Extract the [X, Y] coordinate from the center of the cell holding the provided text.  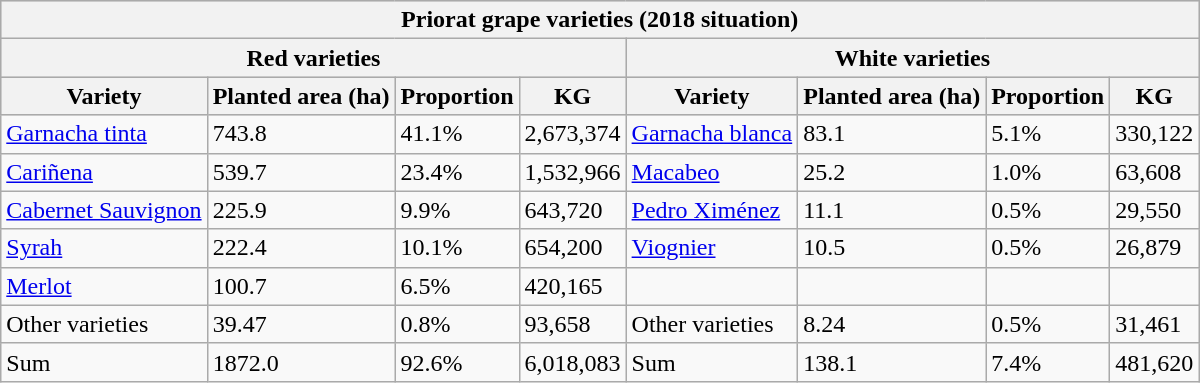
7.4% [1048, 362]
420,165 [572, 286]
2,673,374 [572, 134]
0.8% [457, 324]
Macabeo [712, 172]
225.9 [301, 210]
Cariñena [104, 172]
92.6% [457, 362]
39.47 [301, 324]
29,550 [1154, 210]
Red varieties [314, 58]
9.9% [457, 210]
Merlot [104, 286]
222.4 [301, 248]
138.1 [892, 362]
Cabernet Sauvignon [104, 210]
26,879 [1154, 248]
31,461 [1154, 324]
Garnacha tinta [104, 134]
330,122 [1154, 134]
481,620 [1154, 362]
93,658 [572, 324]
743.8 [301, 134]
6.5% [457, 286]
1872.0 [301, 362]
Viognier [712, 248]
8.24 [892, 324]
Syrah [104, 248]
1.0% [1048, 172]
5.1% [1048, 134]
83.1 [892, 134]
643,720 [572, 210]
654,200 [572, 248]
White varieties [912, 58]
41.1% [457, 134]
1,532,966 [572, 172]
Garnacha blanca [712, 134]
11.1 [892, 210]
Priorat grape varieties (2018 situation) [600, 20]
100.7 [301, 286]
10.5 [892, 248]
23.4% [457, 172]
63,608 [1154, 172]
10.1% [457, 248]
Pedro Ximénez [712, 210]
25.2 [892, 172]
539.7 [301, 172]
6,018,083 [572, 362]
